Search for the cell housing the specified text and yield its [X, Y] center coordinate. 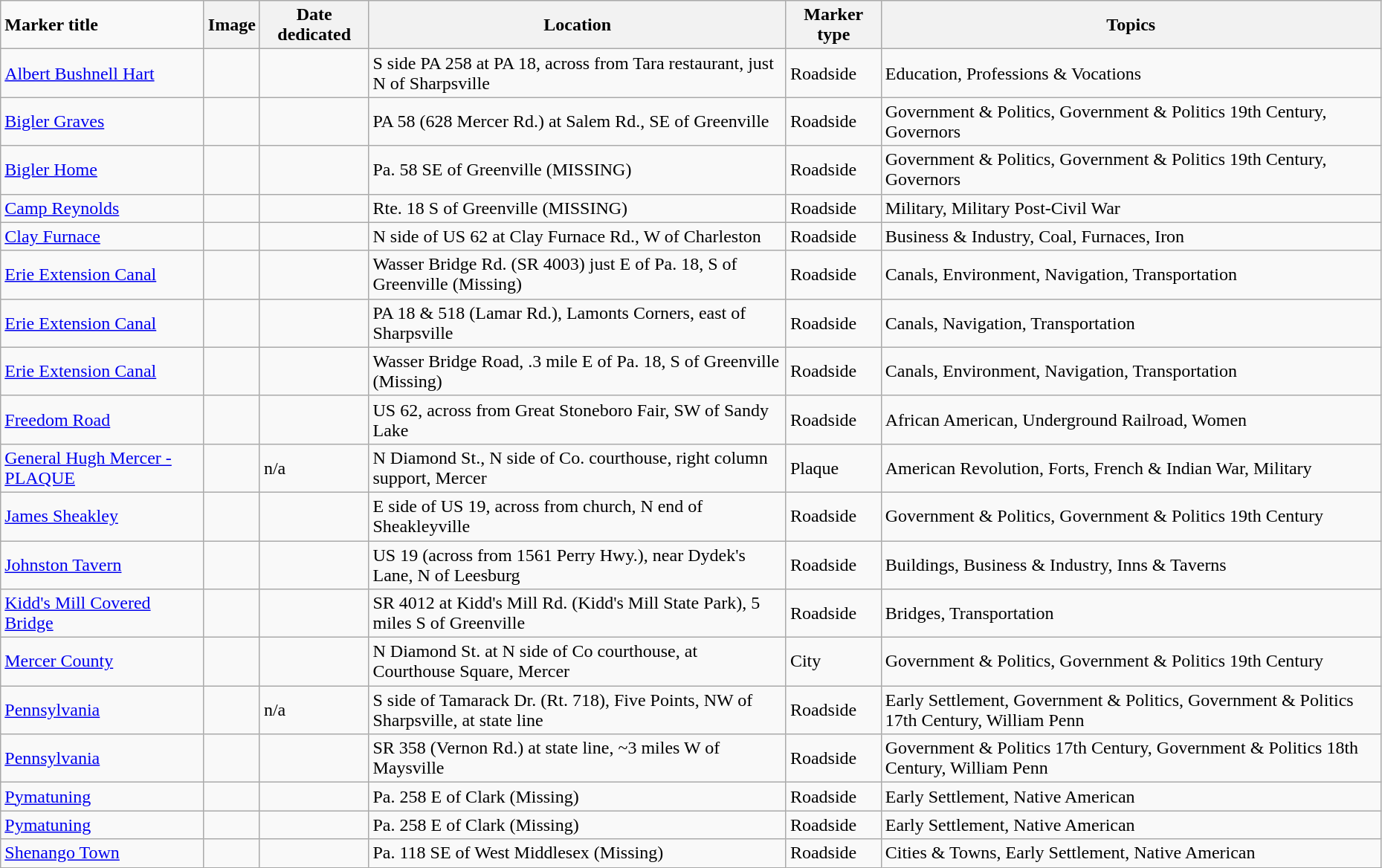
Kidd's Mill Covered Bridge [103, 614]
N Diamond St. at N side of Co courthouse, at Courthouse Square, Mercer [577, 661]
E side of US 19, across from church, N end of Sheakleyville [577, 516]
Wasser Bridge Rd. (SR 4003) just E of Pa. 18, S of Greenville (Missing) [577, 275]
Bigler Home [103, 169]
General Hugh Mercer - PLAQUE [103, 468]
Business & Industry, Coal, Furnaces, Iron [1131, 236]
Early Settlement, Government & Politics, Government & Politics 17th Century, William Penn [1131, 710]
American Revolution, Forts, French & Indian War, Military [1131, 468]
Marker title [103, 25]
African American, Underground Railroad, Women [1131, 419]
Pa. 118 SE of West Middlesex (Missing) [577, 853]
Camp Reynolds [103, 208]
SR 358 (Vernon Rd.) at state line, ~3 miles W of Maysville [577, 758]
Buildings, Business & Industry, Inns & Taverns [1131, 565]
City [833, 661]
Cities & Towns, Early Settlement, Native American [1131, 853]
Mercer County [103, 661]
Shenango Town [103, 853]
Location [577, 25]
Date dedicated [314, 25]
Rte. 18 S of Greenville (MISSING) [577, 208]
Education, Professions & Vocations [1131, 73]
Pa. 58 SE of Greenville (MISSING) [577, 169]
James Sheakley [103, 516]
Plaque [833, 468]
Image [232, 25]
Bridges, Transportation [1131, 614]
Clay Furnace [103, 236]
N side of US 62 at Clay Furnace Rd., W of Charleston [577, 236]
Albert Bushnell Hart [103, 73]
Government & Politics 17th Century, Government & Politics 18th Century, William Penn [1131, 758]
Canals, Navigation, Transportation [1131, 323]
Topics [1131, 25]
PA 58 (628 Mercer Rd.) at Salem Rd., SE of Greenville [577, 122]
S side PA 258 at PA 18, across from Tara restaurant, just N of Sharpsville [577, 73]
Bigler Graves [103, 122]
Marker type [833, 25]
N Diamond St., N side of Co. courthouse, right column support, Mercer [577, 468]
Wasser Bridge Road, .3 mile E of Pa. 18, S of Greenville (Missing) [577, 372]
PA 18 & 518 (Lamar Rd.), Lamonts Corners, east of Sharpsville [577, 323]
Freedom Road [103, 419]
Military, Military Post-Civil War [1131, 208]
S side of Tamarack Dr. (Rt. 718), Five Points, NW of Sharpsville, at state line [577, 710]
SR 4012 at Kidd's Mill Rd. (Kidd's Mill State Park), 5 miles S of Greenville [577, 614]
Johnston Tavern [103, 565]
US 62, across from Great Stoneboro Fair, SW of Sandy Lake [577, 419]
US 19 (across from 1561 Perry Hwy.), near Dydek's Lane, N of Leesburg [577, 565]
